Output the (x, y) coordinate of the center of the cell containing the given text.  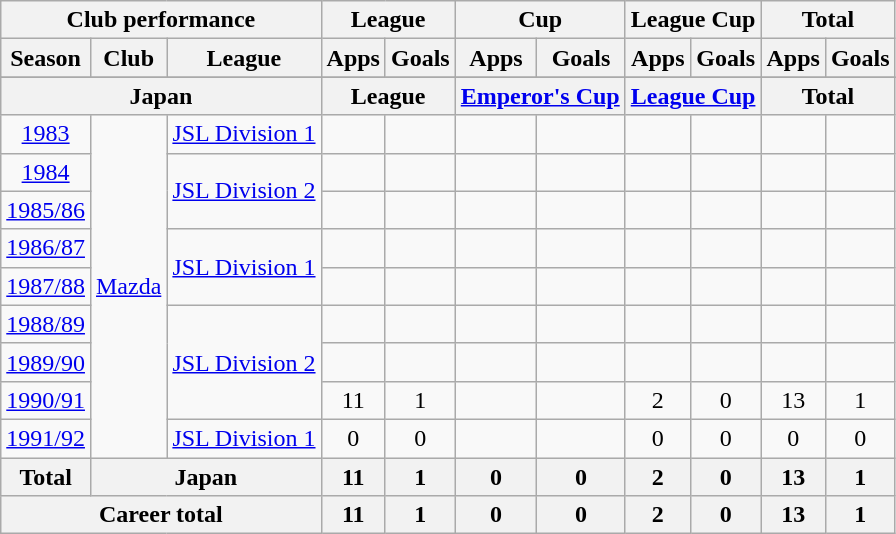
Club performance (161, 20)
1983 (46, 134)
Emperor's Cup (540, 96)
1987/88 (46, 286)
Season (46, 58)
1990/91 (46, 400)
Cup (540, 20)
Mazda (128, 286)
1988/89 (46, 324)
1986/87 (46, 248)
Club (128, 58)
1985/86 (46, 210)
1991/92 (46, 438)
Career total (161, 515)
1984 (46, 172)
1989/90 (46, 362)
